Find where the given text appears and provide that cell's center as (x, y) coordinate. 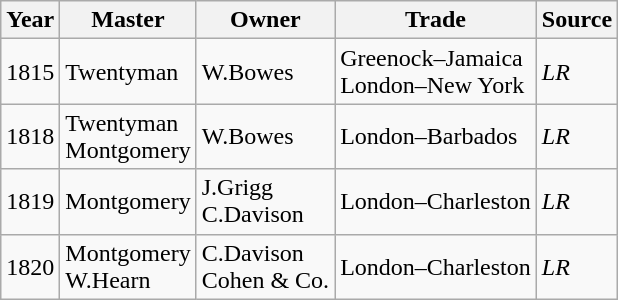
Source (576, 20)
C.DavisonCohen & Co. (265, 266)
Master (128, 20)
1818 (30, 136)
1815 (30, 72)
MontgomeryW.Hearn (128, 266)
Owner (265, 20)
Montgomery (128, 202)
Year (30, 20)
TwentymanMontgomery (128, 136)
J.GriggC.Davison (265, 202)
Twentyman (128, 72)
Greenock–JamaicaLondon–New York (436, 72)
Trade (436, 20)
1819 (30, 202)
1820 (30, 266)
London–Barbados (436, 136)
